Capture the cell that displays the provided text and extract its (X, Y) central coordinate. 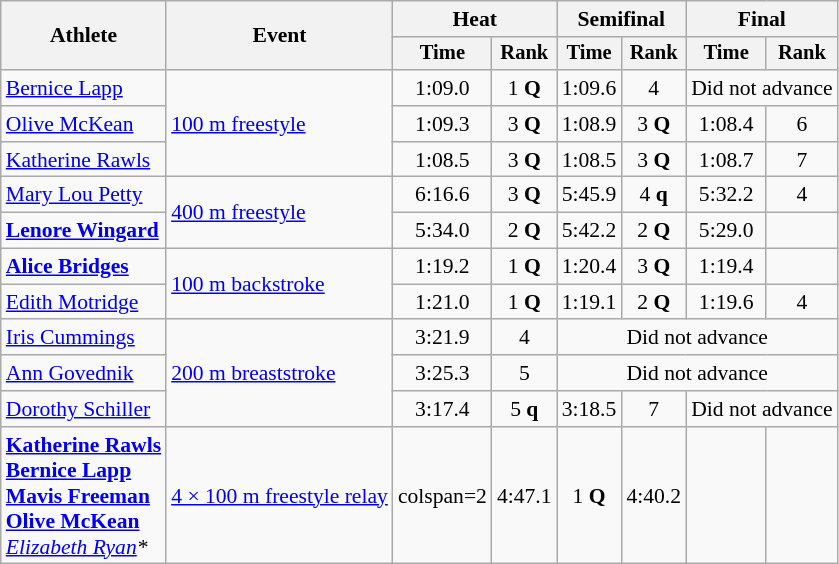
3:17.4 (442, 409)
1:19.4 (726, 267)
Bernice Lapp (84, 88)
Katherine Rawls (84, 160)
1:09.0 (442, 88)
5:34.0 (442, 231)
100 m freestyle (280, 124)
Iris Cummings (84, 338)
3:21.9 (442, 338)
4 q (654, 195)
5:32.2 (726, 195)
Athlete (84, 36)
1:19.2 (442, 267)
6 (802, 124)
Heat (475, 19)
5 (524, 373)
1:20.4 (590, 267)
1:08.7 (726, 160)
Semifinal (622, 19)
3:18.5 (590, 409)
5:29.0 (726, 231)
1:19.1 (590, 302)
Ann Govednik (84, 373)
1:09.3 (442, 124)
5:42.2 (590, 231)
1:08.4 (726, 124)
1:19.6 (726, 302)
6:16.6 (442, 195)
3:25.3 (442, 373)
Alice Bridges (84, 267)
Final (762, 19)
1:09.6 (590, 88)
5:45.9 (590, 195)
Olive McKean (84, 124)
400 m freestyle (280, 212)
Mary Lou Petty (84, 195)
Lenore Wingard (84, 231)
100 m backstroke (280, 284)
1:21.0 (442, 302)
5 q (524, 409)
1:08.9 (590, 124)
Dorothy Schiller (84, 409)
Event (280, 36)
200 m breaststroke (280, 374)
Edith Motridge (84, 302)
